Return [x, y] of the center of cell containing provided text 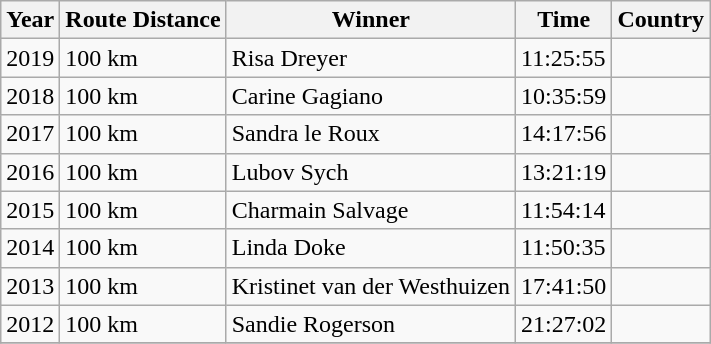
Year [30, 20]
Sandie Rogerson [370, 324]
2012 [30, 324]
Lubov Sych [370, 172]
2014 [30, 248]
Time [563, 20]
17:41:50 [563, 286]
11:50:35 [563, 248]
Risa Dreyer [370, 58]
2017 [30, 134]
2018 [30, 96]
Country [661, 20]
11:25:55 [563, 58]
10:35:59 [563, 96]
Winner [370, 20]
Sandra le Roux [370, 134]
2015 [30, 210]
Route Distance [143, 20]
Kristinet van der Westhuizen [370, 286]
21:27:02 [563, 324]
11:54:14 [563, 210]
2019 [30, 58]
14:17:56 [563, 134]
Carine Gagiano [370, 96]
Linda Doke [370, 248]
2013 [30, 286]
2016 [30, 172]
13:21:19 [563, 172]
Charmain Salvage [370, 210]
